Identify which cell holds the provided text, then report its (x, y) central coordinate. 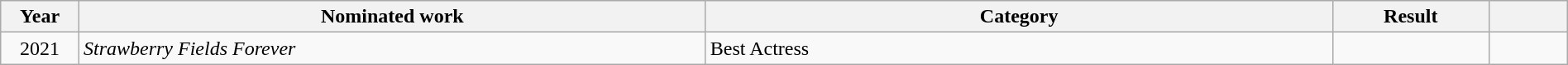
Year (40, 17)
Best Actress (1019, 48)
2021 (40, 48)
Result (1411, 17)
Category (1019, 17)
Nominated work (392, 17)
Strawberry Fields Forever (392, 48)
